Detect which cell encompasses the target text, then output its (x, y) center coordinate. 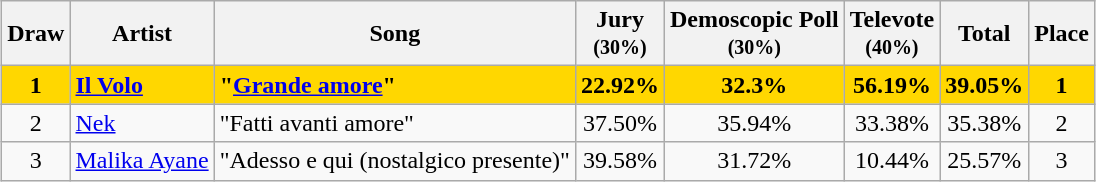
39.05% (984, 85)
33.38% (892, 123)
Place (1062, 34)
Il Volo (142, 85)
Song (394, 34)
32.3% (754, 85)
Malika Ayane (142, 161)
31.72% (754, 161)
37.50% (620, 123)
Demoscopic Poll(30%) (754, 34)
Total (984, 34)
35.94% (754, 123)
Televote(40%) (892, 34)
22.92% (620, 85)
Draw (36, 34)
25.57% (984, 161)
Jury(30%) (620, 34)
"Grande amore" (394, 85)
35.38% (984, 123)
Nek (142, 123)
10.44% (892, 161)
56.19% (892, 85)
39.58% (620, 161)
"Fatti avanti amore" (394, 123)
"Adesso e qui (nostalgico presente)" (394, 161)
Artist (142, 34)
